Pinpoint the cell where the given text exists, returning its (x, y) midpoint coordinate. 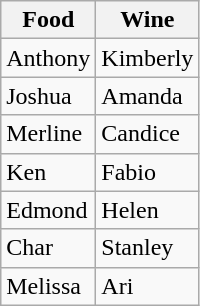
Melissa (48, 286)
Kimberly (148, 58)
Wine (148, 20)
Helen (148, 210)
Ken (48, 172)
Merline (48, 134)
Candice (148, 134)
Anthony (48, 58)
Amanda (148, 96)
Food (48, 20)
Stanley (148, 248)
Edmond (48, 210)
Ari (148, 286)
Fabio (148, 172)
Joshua (48, 96)
Char (48, 248)
